Output the (x, y) coordinate of the center of the cell containing the given text.  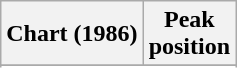
Peakposition (189, 34)
Chart (1986) (72, 34)
